Output the (X, Y) coordinate of the center of the cell containing the given text.  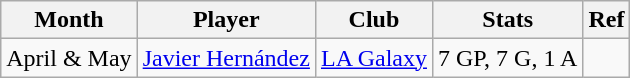
7 GP, 7 G, 1 A (507, 58)
LA Galaxy (374, 58)
Player (226, 20)
Month (69, 20)
Ref (606, 20)
Javier Hernández (226, 58)
Club (374, 20)
Stats (507, 20)
April & May (69, 58)
